Find where the given text appears and provide that cell's center as [x, y] coordinate. 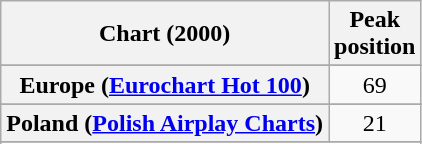
69 [375, 85]
Poland (Polish Airplay Charts) [165, 123]
21 [375, 123]
Europe (Eurochart Hot 100) [165, 85]
Peakposition [375, 34]
Chart (2000) [165, 34]
